Return the [x, y] coordinate for the center point of the cell that contains the specified text.  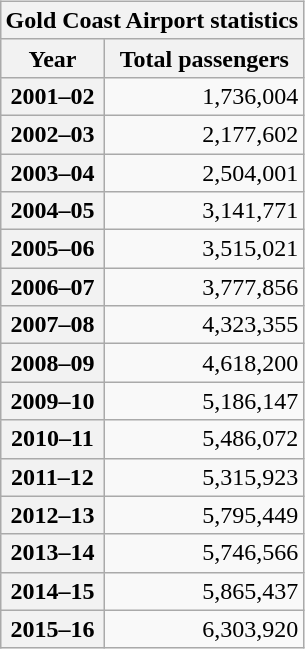
Gold Coast Airport statistics [152, 20]
1,736,004 [204, 96]
2015–16 [52, 629]
3,777,856 [204, 287]
5,315,923 [204, 477]
2014–15 [52, 591]
5,865,437 [204, 591]
2010–11 [52, 439]
2,504,001 [204, 173]
2012–13 [52, 515]
2,177,602 [204, 134]
5,186,147 [204, 401]
2011–12 [52, 477]
5,746,566 [204, 553]
Total passengers [204, 58]
6,303,920 [204, 629]
2005–06 [52, 249]
4,618,200 [204, 363]
2006–07 [52, 287]
2013–14 [52, 553]
2009–10 [52, 401]
2008–09 [52, 363]
2007–08 [52, 325]
2001–02 [52, 96]
3,141,771 [204, 211]
4,323,355 [204, 325]
2002–03 [52, 134]
2003–04 [52, 173]
2004–05 [52, 211]
5,486,072 [204, 439]
Year [52, 58]
5,795,449 [204, 515]
3,515,021 [204, 249]
